Provide the (x, y) coordinate of the cell's center where the given text is located.  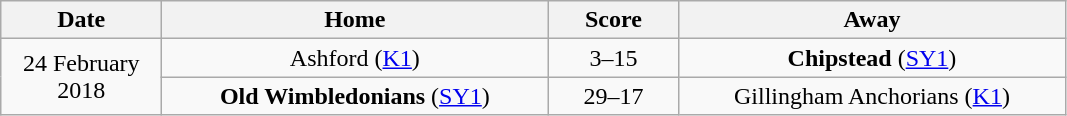
Score (614, 20)
29–17 (614, 96)
Old Wimbledonians (SY1) (355, 96)
3–15 (614, 58)
Away (872, 20)
24 February 2018 (82, 77)
Chipstead (SY1) (872, 58)
Date (82, 20)
Gillingham Anchorians (K1) (872, 96)
Home (355, 20)
Ashford (K1) (355, 58)
